Pinpoint the cell where the given text exists, returning its (x, y) midpoint coordinate. 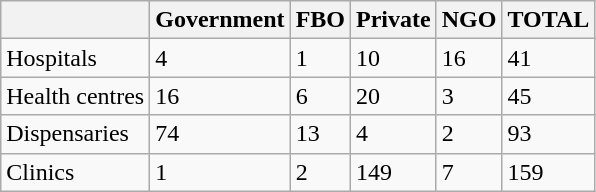
NGO (469, 20)
159 (548, 172)
Dispensaries (76, 134)
Private (394, 20)
6 (320, 96)
45 (548, 96)
149 (394, 172)
FBO (320, 20)
10 (394, 58)
Government (220, 20)
Hospitals (76, 58)
TOTAL (548, 20)
Health centres (76, 96)
13 (320, 134)
20 (394, 96)
7 (469, 172)
Clinics (76, 172)
3 (469, 96)
41 (548, 58)
93 (548, 134)
74 (220, 134)
